Extract the (x, y) coordinate from the center of the cell holding the provided text.  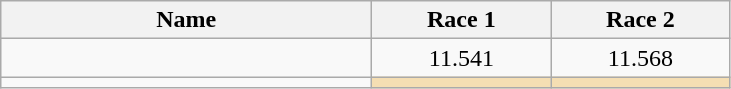
11.541 (462, 58)
Race 2 (640, 20)
Race 1 (462, 20)
11.568 (640, 58)
Name (186, 20)
